Output the (X, Y) coordinate of the center of the cell containing the given text.  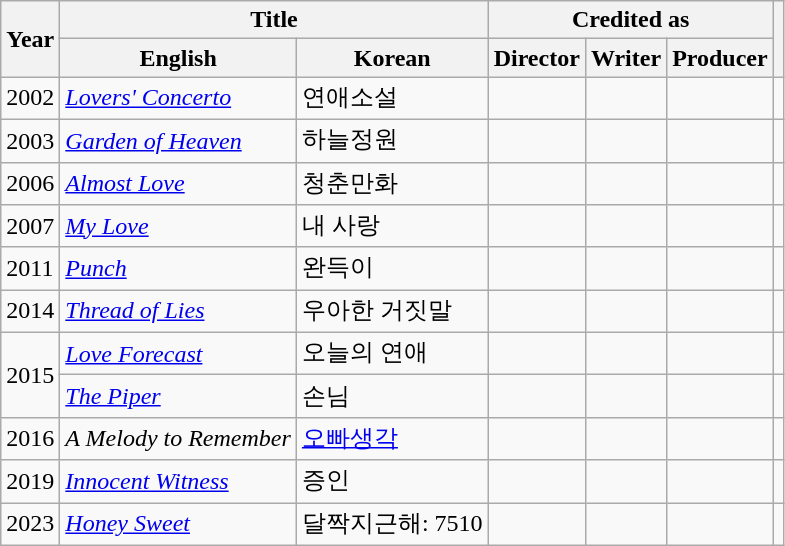
하늘정원 (392, 140)
Producer (720, 58)
Almost Love (178, 184)
2006 (30, 184)
Garden of Heaven (178, 140)
2016 (30, 438)
손님 (392, 396)
Credited as (630, 20)
2019 (30, 482)
완득이 (392, 268)
2003 (30, 140)
2014 (30, 312)
English (178, 58)
Year (30, 39)
Writer (626, 58)
내 사랑 (392, 226)
2023 (30, 524)
Thread of Lies (178, 312)
오늘의 연애 (392, 354)
2015 (30, 374)
A Melody to Remember (178, 438)
2007 (30, 226)
The Piper (178, 396)
연애소설 (392, 98)
Punch (178, 268)
My Love (178, 226)
달짝지근해: 7510 (392, 524)
Honey Sweet (178, 524)
Love Forecast (178, 354)
Korean (392, 58)
증인 (392, 482)
Innocent Witness (178, 482)
오빠생각 (392, 438)
2002 (30, 98)
Title (274, 20)
Director (536, 58)
우아한 거짓말 (392, 312)
청춘만화 (392, 184)
2011 (30, 268)
Lovers' Concerto (178, 98)
